For the text-containing cell, return its midpoint in [X, Y] coordinate format. 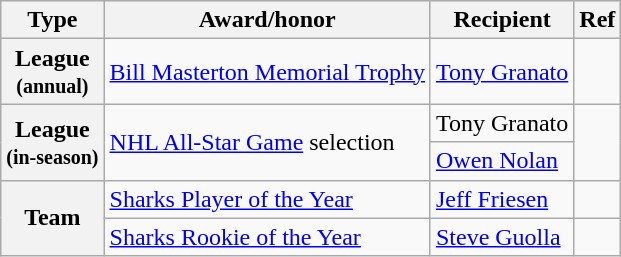
Recipient [502, 20]
Team [52, 218]
NHL All-Star Game selection [267, 142]
League(annual) [52, 72]
Sharks Rookie of the Year [267, 237]
Type [52, 20]
Owen Nolan [502, 161]
Award/honor [267, 20]
Jeff Friesen [502, 199]
Steve Guolla [502, 237]
Bill Masterton Memorial Trophy [267, 72]
Sharks Player of the Year [267, 199]
League(in-season) [52, 142]
Ref [598, 20]
